Provide the [x, y] coordinate of the cell's center where the given text is located.  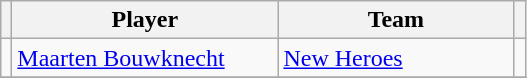
Team [396, 20]
Maarten Bouwknecht [145, 58]
New Heroes [396, 58]
Player [145, 20]
